Provide the [X, Y] coordinate of the cell's center where the given text is located.  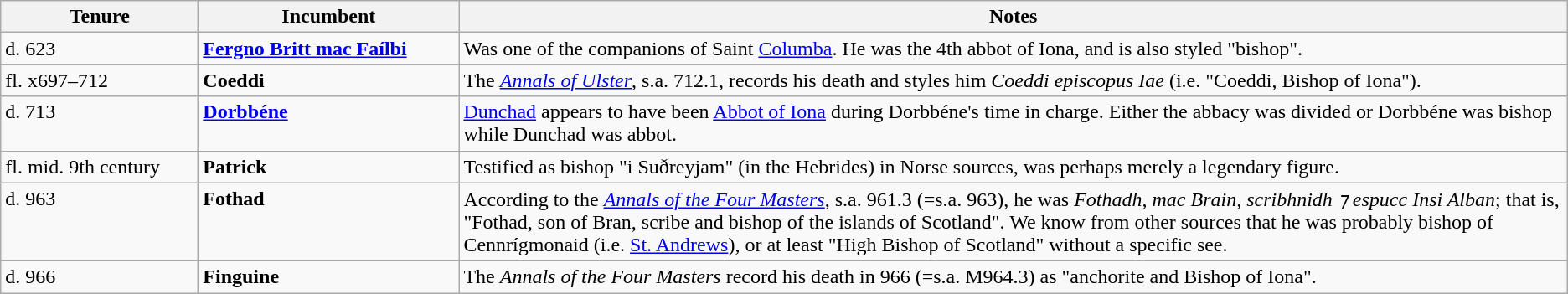
d. 963 [100, 222]
Tenure [100, 17]
d. 623 [100, 49]
Notes [1014, 17]
Dorbbéne [328, 124]
Finguine [328, 277]
Was one of the companions of Saint Columba. He was the 4th abbot of Iona, and is also styled "bishop". [1014, 49]
Coeddi [328, 80]
Fergno Britt mac Faílbi [328, 49]
The Annals of Ulster, s.a. 712.1, records his death and styles him Coeddi episcopus Iae (i.e. "Coeddi, Bishop of Iona"). [1014, 80]
d. 713 [100, 124]
d. 966 [100, 277]
Fothad [328, 222]
Testified as bishop "i Suðreyjam" (in the Hebrides) in Norse sources, was perhaps merely a legendary figure. [1014, 167]
fl. mid. 9th century [100, 167]
The Annals of the Four Masters record his death in 966 (=s.a. M964.3) as "anchorite and Bishop of Iona". [1014, 277]
Incumbent [328, 17]
Patrick [328, 167]
fl. x697–712 [100, 80]
